Identify which cell holds the provided text, then report its [X, Y] central coordinate. 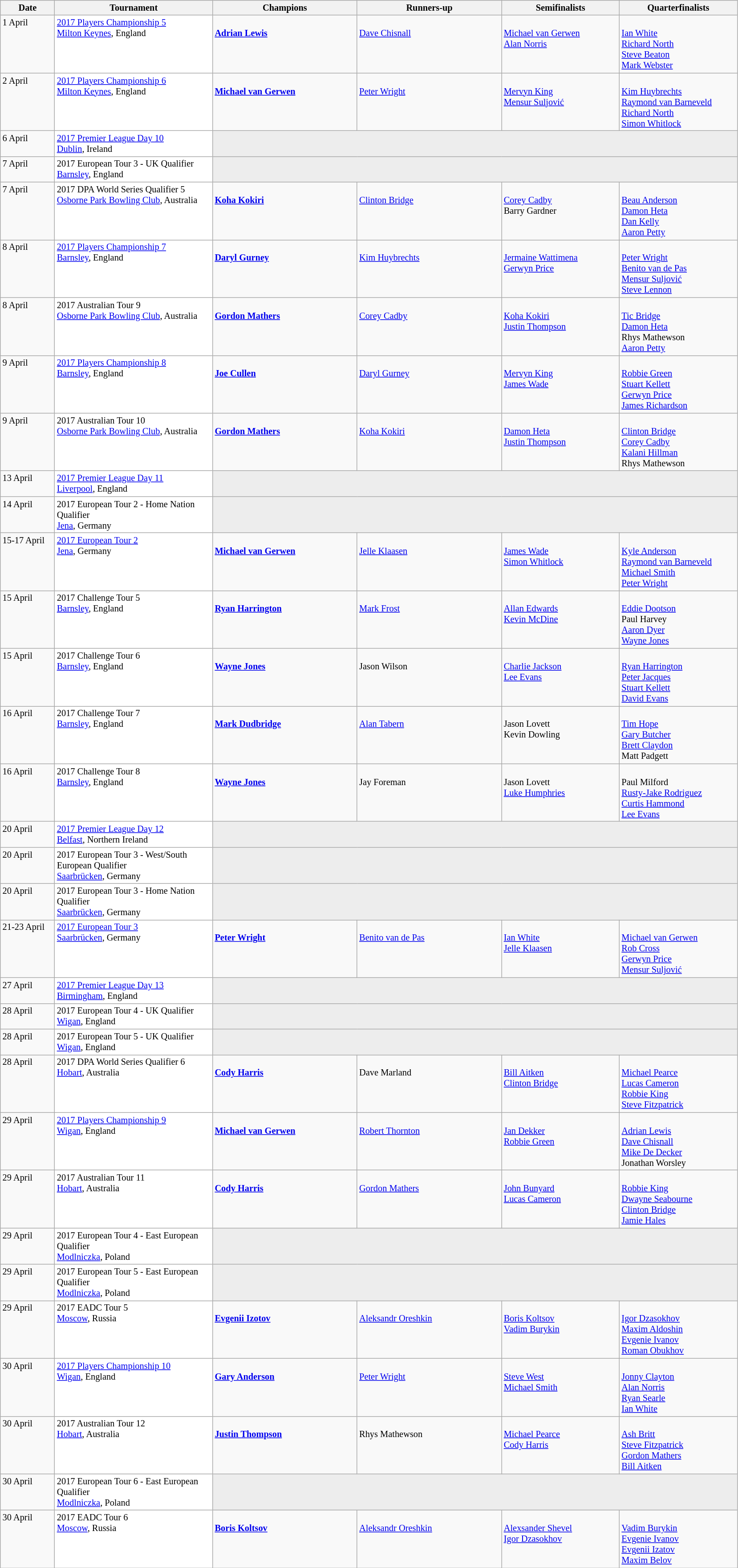
Allan Edwards Kevin McDine [561, 619]
Ash Britt Steve Fitzpatrick Gordon Mathers Bill Aitken [678, 1445]
Beau Anderson Damon Heta Dan Kelly Aaron Petty [678, 211]
John Bunyard Lucas Cameron [561, 1199]
Bill Aitken Clinton Bridge [561, 1083]
2017 Challenge Tour 5Barnsley, England [134, 619]
Boris Koltsov Vadim Burykin [561, 1329]
2017 Premier League Day 10 Dublin, Ireland [134, 143]
2017 Premier League Day 12 Belfast, Northern Ireland [134, 834]
Alan Tabern [429, 735]
Michael van Gerwen Alan Norris [561, 44]
2017 Players Championship 7Barnsley, England [134, 269]
6 April [28, 143]
2017 Players Championship 6Milton Keynes, England [134, 102]
Boris Koltsov [285, 1539]
Champions [285, 8]
2017 Challenge Tour 6Barnsley, England [134, 677]
2017 Premier League Day 11 Liverpool, England [134, 484]
Rhys Mathewson [429, 1445]
2017 Premier League Day 13 Birmingham, England [134, 990]
Jermaine Wattimena Gerwyn Price [561, 269]
Mark Dudbridge [285, 735]
Kim Huybrechts [429, 269]
13 April [28, 484]
Michael Pearce Lucas Cameron Robbie King Steve Fitzpatrick [678, 1083]
Michael van Gerwen Rob Cross Gerwyn Price Mensur Suljović [678, 949]
Koha Kokiri Justin Thompson [561, 326]
2017 European Tour 3 - UK Qualifier Barnsley, England [134, 169]
2017 European Tour 5 - UK Qualifier Wigan, England [134, 1042]
2017 Australian Tour 10Osborne Park Bowling Club, Australia [134, 442]
Charlie Jackson Lee Evans [561, 677]
Tournament [134, 8]
Robbie Green Stuart Kellett Gerwyn Price James Richardson [678, 384]
Ryan Harrington Peter Jacques Stuart Kellett David Evans [678, 677]
21-23 April [28, 949]
2017 European Tour 3 - West/South European Qualifier Saarbrücken, Germany [134, 865]
Alexsander Shevel Igor Dzasokhov [561, 1539]
Vadim Burykin Evgenie Ivanov Evgenii Izatov Maxim Belov [678, 1539]
Joe Cullen [285, 384]
Eddie Dootson Paul Harvey Aaron Dyer Wayne Jones [678, 619]
2017 European Tour 2Jena, Germany [134, 562]
Michael Pearce Cody Harris [561, 1445]
Clinton Bridge Corey Cadby Kalani Hillman Rhys Mathewson [678, 442]
Corey Cadby [429, 326]
Tim Hope Gary Butcher Brett Claydon Matt Padgett [678, 735]
2017 Players Championship 9Wigan, England [134, 1141]
2017 Players Championship 10Wigan, England [134, 1387]
Kyle Anderson Raymond van Barneveld Michael Smith Peter Wright [678, 562]
Paul Milford Rusty-Jake Rodriguez Curtis Hammond Lee Evans [678, 793]
Mervyn King James Wade [561, 384]
Jay Foreman [429, 793]
2017 European Tour 6 - East European Qualifier Modlniczka, Poland [134, 1492]
Jason Lovett Luke Humphries [561, 793]
Jason Lovett Kevin Dowling [561, 735]
2017 Challenge Tour 7Barnsley, England [134, 735]
27 April [28, 990]
15-17 April [28, 562]
Kim Huybrechts Raymond van Barneveld Richard North Simon Whitlock [678, 102]
2017 Australian Tour 9Osborne Park Bowling Club, Australia [134, 326]
Clinton Bridge [429, 211]
Steve West Michael Smith [561, 1387]
Runners-up [429, 8]
2017 EADC Tour 5Moscow, Russia [134, 1329]
Ian White Richard North Steve Beaton Mark Webster [678, 44]
2017 European Tour 5 - East European Qualifier Modlniczka, Poland [134, 1283]
2017 DPA World Series Qualifier 6Hobart, Australia [134, 1083]
2017 EADC Tour 6Moscow, Russia [134, 1539]
2017 Players Championship 8Barnsley, England [134, 384]
Ryan Harrington [285, 619]
Mark Frost [429, 619]
2017 DPA World Series Qualifier 5Osborne Park Bowling Club, Australia [134, 211]
2017 Australian Tour 12Hobart, Australia [134, 1445]
Adrian Lewis [285, 44]
Robert Thornton [429, 1141]
Peter Wright Benito van de Pas Mensur Suljović Steve Lennon [678, 269]
1 April [28, 44]
2017 European Tour 4 - UK Qualifier Wigan, England [134, 1016]
Quarterfinalists [678, 8]
Adrian Lewis Dave Chisnall Mike De Decker Jonathan Worsley [678, 1141]
Semifinalists [561, 8]
2017 Australian Tour 11Hobart, Australia [134, 1199]
Damon Heta Justin Thompson [561, 442]
Benito van de Pas [429, 949]
Jason Wilson [429, 677]
Dave Marland [429, 1083]
2 April [28, 102]
Justin Thompson [285, 1445]
2017 European Tour 4 - East European Qualifier Modlniczka, Poland [134, 1246]
2017 European Tour 3Saarbrücken, Germany [134, 949]
2017 Players Championship 5Milton Keynes, England [134, 44]
Corey Cadby Barry Gardner [561, 211]
Robbie King Dwayne Seabourne Clinton Bridge Jamie Hales [678, 1199]
Tic Bridge Damon Heta Rhys Mathewson Aaron Petty [678, 326]
14 April [28, 515]
James Wade Simon Whitlock [561, 562]
Jonny Clayton Alan Norris Ryan Searle Ian White [678, 1387]
Evgenii Izotov [285, 1329]
2017 European Tour 2 - Home Nation Qualifier Jena, Germany [134, 515]
Ian White Jelle Klaasen [561, 949]
Igor Dzasokhov Maxim Aldoshin Evgenie Ivanov Roman Obukhov [678, 1329]
Jelle Klaasen [429, 562]
Date [28, 8]
Gary Anderson [285, 1387]
Dave Chisnall [429, 44]
2017 European Tour 3 - Home Nation Qualifier Saarbrücken, Germany [134, 902]
Jan Dekker Robbie Green [561, 1141]
2017 Challenge Tour 8Barnsley, England [134, 793]
Mervyn King Mensur Suljović [561, 102]
